Locate the cell with the specified text and output its (X, Y) center coordinate. 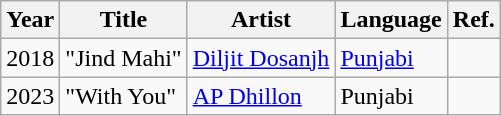
Title (124, 20)
Year (30, 20)
AP Dhillon (261, 96)
Diljit Dosanjh (261, 58)
Ref. (474, 20)
2023 (30, 96)
Language (391, 20)
"Jind Mahi" (124, 58)
2018 (30, 58)
"With You" (124, 96)
Artist (261, 20)
